Provide the [X, Y] coordinate of the cell's center where the given text is located.  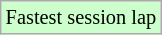
Fastest session lap [81, 17]
